Search for the cell housing the specified text and yield its [x, y] center coordinate. 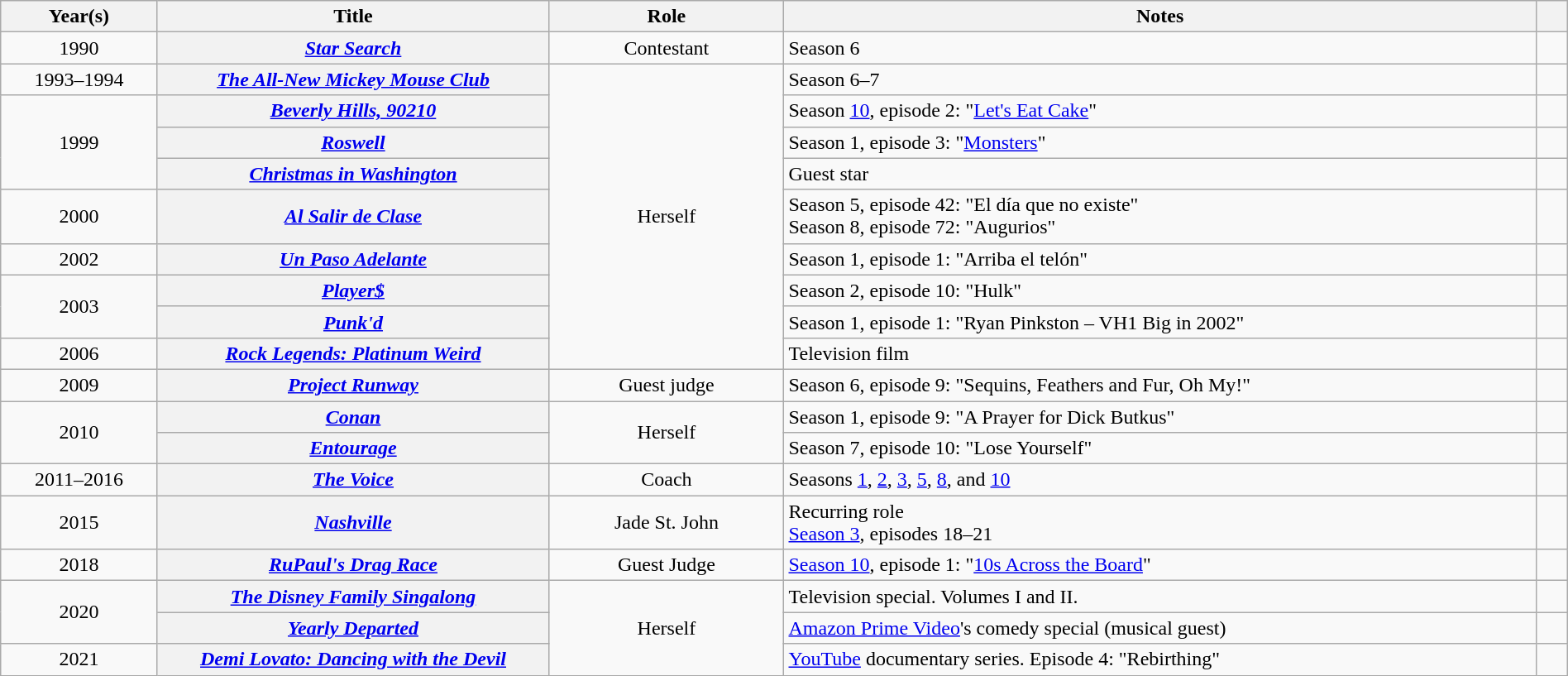
Guest judge [667, 385]
Roswell [353, 142]
Season 10, episode 1: "10s Across the Board" [1159, 565]
Recurring roleSeason 3, episodes 18–21 [1159, 523]
2020 [79, 612]
Punk'd [353, 322]
Conan [353, 416]
2010 [79, 432]
Nashville [353, 523]
1999 [79, 142]
2000 [79, 217]
Season 6 [1159, 48]
Title [353, 17]
Rock Legends: Platinum Weird [353, 353]
Season 1, episode 3: "Monsters" [1159, 142]
Al Salir de Clase [353, 217]
Contestant [667, 48]
The Disney Family Singalong [353, 597]
2002 [79, 259]
Christmas in Washington [353, 174]
Entourage [353, 448]
Project Runway [353, 385]
Season 7, episode 10: "Lose Yourself" [1159, 448]
Seasons 1, 2, 3, 5, 8, and 10 [1159, 480]
Guest star [1159, 174]
Notes [1159, 17]
The Voice [353, 480]
YouTube documentary series. Episode 4: "Rebirthing" [1159, 659]
Role [667, 17]
Season 2, episode 10: "Hulk" [1159, 290]
RuPaul's Drag Race [353, 565]
Television film [1159, 353]
2015 [79, 523]
2021 [79, 659]
Season 1, episode 9: "A Prayer for Dick Butkus" [1159, 416]
2006 [79, 353]
2009 [79, 385]
Season 6–7 [1159, 79]
Jade St. John [667, 523]
Television special. Volumes I and II. [1159, 597]
Year(s) [79, 17]
Amazon Prime Video's comedy special (musical guest) [1159, 628]
2011–2016 [79, 480]
Season 6, episode 9: "Sequins, Feathers and Fur, Oh My!" [1159, 385]
1990 [79, 48]
Season 5, episode 42: "El día que no existe"Season 8, episode 72: "Augurios" [1159, 217]
1993–1994 [79, 79]
Demi Lovato: Dancing with the Devil [353, 659]
Season 1, episode 1: "Arriba el telón" [1159, 259]
Season 10, episode 2: "Let's Eat Cake" [1159, 111]
The All-New Mickey Mouse Club [353, 79]
Player$ [353, 290]
Beverly Hills, 90210 [353, 111]
2003 [79, 306]
Coach [667, 480]
Guest Judge [667, 565]
2018 [79, 565]
Star Search [353, 48]
Season 1, episode 1: "Ryan Pinkston – VH1 Big in 2002" [1159, 322]
Yearly Departed [353, 628]
Un Paso Adelante [353, 259]
